Output the (X, Y) coordinate of the center of the cell containing the given text.  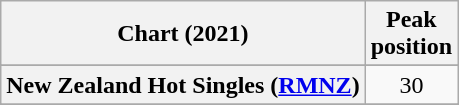
New Zealand Hot Singles (RMNZ) (183, 85)
30 (411, 85)
Chart (2021) (183, 34)
Peakposition (411, 34)
